Return the [x, y] coordinate for the center point of the cell that contains the specified text.  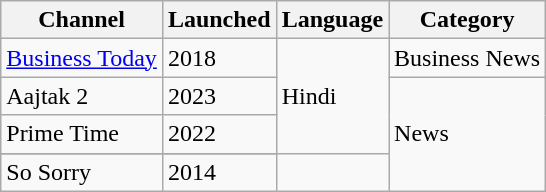
So Sorry [82, 172]
Category [468, 20]
2022 [219, 134]
Language [332, 20]
Business News [468, 58]
Prime Time [82, 134]
2014 [219, 172]
Business Today [82, 58]
Aajtak 2 [82, 96]
Hindi [332, 96]
2023 [219, 96]
2018 [219, 58]
Channel [82, 20]
News [468, 134]
Launched [219, 20]
